Output the [x, y] coordinate of the center of the cell containing the given text.  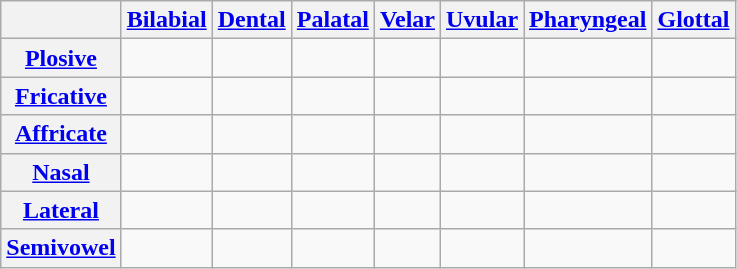
Semivowel [61, 248]
Nasal [61, 172]
Uvular [482, 20]
Plosive [61, 58]
Palatal [332, 20]
Lateral [61, 210]
Velar [407, 20]
Fricative [61, 96]
Affricate [61, 134]
Dental [252, 20]
Pharyngeal [588, 20]
Glottal [694, 20]
Bilabial [166, 20]
